Capture the cell that displays the provided text and extract its (X, Y) central coordinate. 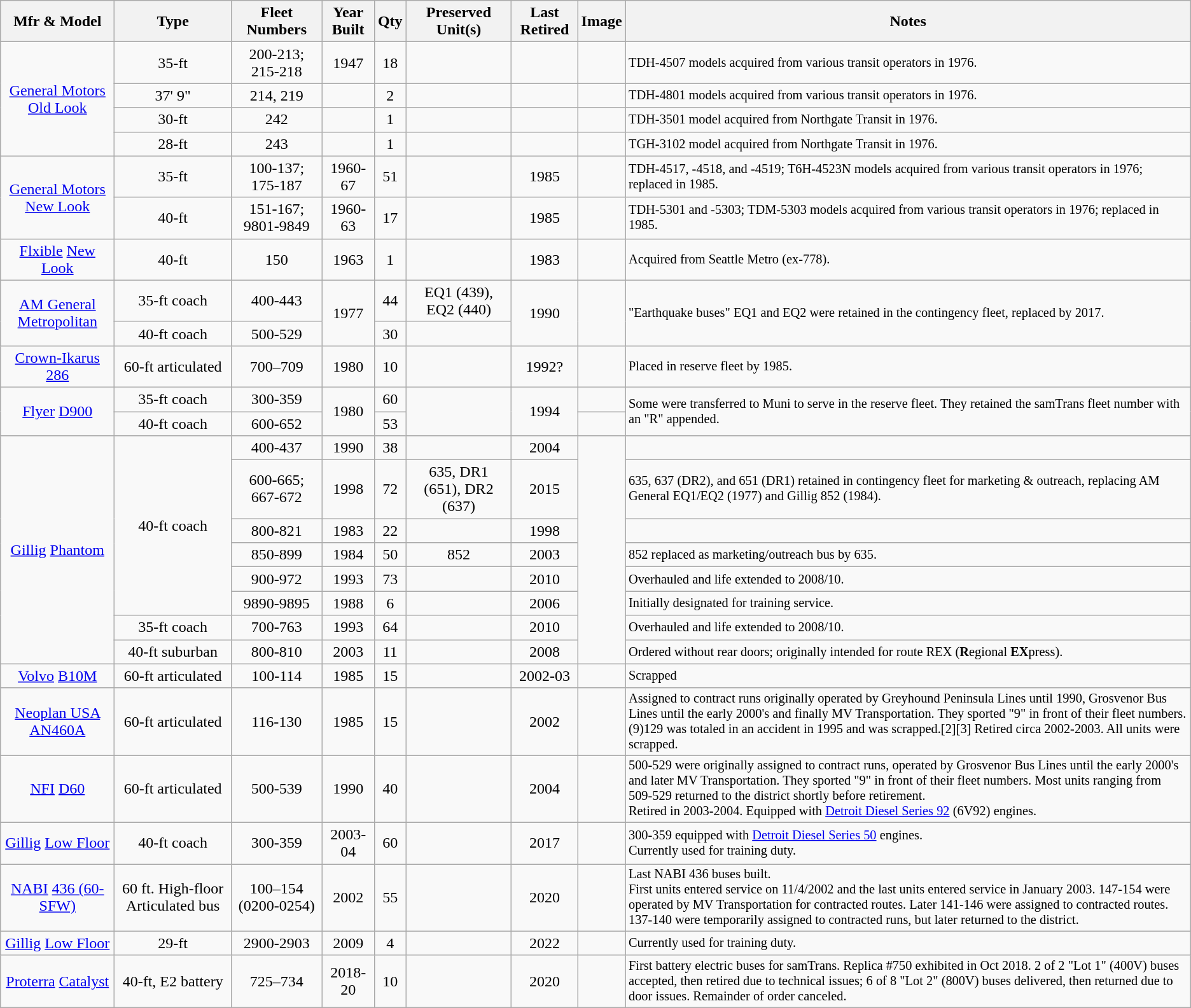
2009 (348, 943)
60 ft. High-floor Articulated bus (173, 898)
800-821 (277, 531)
Fleet Numbers (277, 22)
Neoplan USA AN460A (57, 722)
500-539 (277, 789)
28-ft (173, 144)
30 (390, 333)
TDH-3501 model acquired from Northgate Transit in 1976. (908, 120)
NFI D60 (57, 789)
Qty (390, 22)
116-130 (277, 722)
1960-63 (348, 218)
2008 (545, 652)
Proterra Catalyst (57, 981)
Crown-Ikarus 286 (57, 367)
11 (390, 652)
50 (390, 555)
53 (390, 423)
TDH-5301 and -5303; TDM-5303 models acquired from various transit operators in 1976; replaced in 1985. (908, 218)
2 (390, 95)
300-359 equipped with Detroit Diesel Series 50 engines.Currently used for training duty. (908, 843)
55 (390, 898)
242 (277, 120)
TGH-3102 model acquired from Northgate Transit in 1976. (908, 144)
18 (390, 62)
725–734 (277, 981)
38 (390, 448)
150 (277, 260)
40-ft suburban (173, 652)
Flyer D900 (57, 411)
200-213; 215-218 (277, 62)
1988 (348, 603)
900-972 (277, 579)
1947 (348, 62)
1984 (348, 555)
1994 (545, 411)
TDH-4801 models acquired from various transit operators in 1976. (908, 95)
Mfr & Model (57, 22)
400-437 (277, 448)
800-810 (277, 652)
51 (390, 177)
700–709 (277, 367)
4 (390, 943)
30-ft (173, 120)
2022 (545, 943)
Ordered without rear doors; originally intended for route REX (Regional EXpress). (908, 652)
1963 (348, 260)
Placed in reserve fleet by 1985. (908, 367)
2018-20 (348, 981)
64 (390, 627)
Type (173, 22)
Scrapped (908, 676)
General Motors New Look (57, 197)
100–154 (0200-0254) (277, 898)
1992? (545, 367)
2003-04 (348, 843)
600-665; 667-672 (277, 489)
TDH-4507 models acquired from various transit operators in 1976. (908, 62)
73 (390, 579)
Some were transferred to Muni to serve in the reserve fleet. They retained the samTrans fleet number with an "R" appended. (908, 411)
40-ft, E2 battery (173, 981)
Flxible New Look (57, 260)
"Earthquake buses" EQ1 and EQ2 were retained in the contingency fleet, replaced by 2017. (908, 313)
2002-03 (545, 676)
2015 (545, 489)
600-652 (277, 423)
TDH-4517, -4518, and -4519; T6H-4523N models acquired from various transit operators in 1976; replaced in 1985. (908, 177)
AM General Metropolitan (57, 313)
151-167; 9801-9849 (277, 218)
2017 (545, 843)
2006 (545, 603)
Image (602, 22)
Initially designated for training service. (908, 603)
Notes (908, 22)
72 (390, 489)
243 (277, 144)
Gillig Phantom (57, 550)
EQ1 (439), EQ2 (440) (459, 300)
29-ft (173, 943)
1960-67 (348, 177)
Acquired from Seattle Metro (ex-778). (908, 260)
400-443 (277, 300)
Preserved Unit(s) (459, 22)
NABI 436 (60-SFW) (57, 898)
2900-2903 (277, 943)
852 (459, 555)
Volvo B10M (57, 676)
635, DR1 (651), DR2 (637) (459, 489)
Year Built (348, 22)
100-114 (277, 676)
500-529 (277, 333)
214, 219 (277, 95)
850-899 (277, 555)
37' 9" (173, 95)
635, 637 (DR2), and 651 (DR1) retained in contingency fleet for marketing & outreach, replacing AM General EQ1/EQ2 (1977) and Gillig 852 (1984). (908, 489)
1977 (348, 313)
44 (390, 300)
852 replaced as marketing/outreach bus by 635. (908, 555)
700-763 (277, 627)
9890-9895 (277, 603)
Currently used for training duty. (908, 943)
40 (390, 789)
22 (390, 531)
Last Retired (545, 22)
17 (390, 218)
6 (390, 603)
General Motors Old Look (57, 99)
100-137; 175-187 (277, 177)
